Scan for the cell matching the given text and deliver its (x, y) coordinate at center. 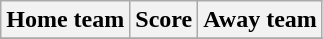
Away team (260, 20)
Home team (66, 20)
Score (164, 20)
